Pinpoint the cell where the given text exists, returning its (x, y) midpoint coordinate. 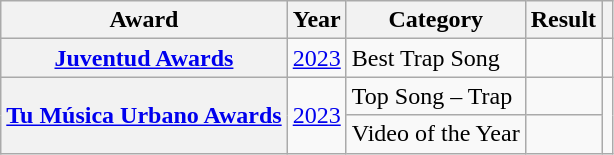
Juventud Awards (144, 58)
Result (563, 20)
Year (316, 20)
Top Song – Trap (436, 96)
Category (436, 20)
Award (144, 20)
Video of the Year (436, 134)
Tu Música Urbano Awards (144, 115)
Best Trap Song (436, 58)
